Determine the (X, Y) coordinate at the center of the cell enclosing the given text.  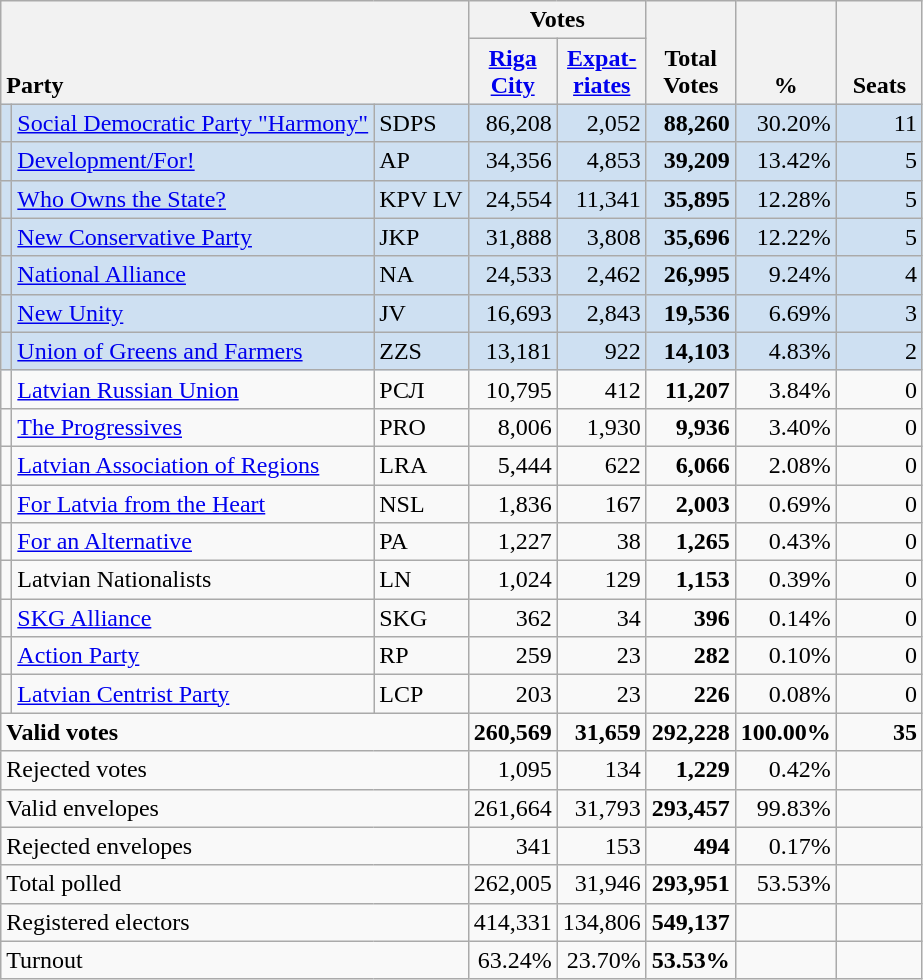
For an Alternative (193, 542)
9.24% (786, 275)
1,229 (690, 770)
19,536 (690, 313)
РСЛ (421, 389)
RP (421, 656)
AP (421, 161)
26,995 (690, 275)
5,444 (512, 465)
23.70% (602, 960)
2,052 (602, 123)
1,836 (512, 503)
Registered electors (234, 922)
PRO (421, 427)
24,554 (512, 199)
Who Owns the State? (193, 199)
292,228 (690, 732)
293,951 (690, 884)
35 (879, 732)
0.69% (786, 503)
12.28% (786, 199)
The Progressives (193, 427)
1,930 (602, 427)
LCP (421, 694)
24,533 (512, 275)
35,696 (690, 237)
Valid votes (234, 732)
1,153 (690, 580)
0.08% (786, 694)
100.00% (786, 732)
Total polled (234, 884)
KPV LV (421, 199)
LN (421, 580)
8,006 (512, 427)
13.42% (786, 161)
Votes (557, 20)
16,693 (512, 313)
0.43% (786, 542)
Rejected votes (234, 770)
4.83% (786, 351)
JKP (421, 237)
262,005 (512, 884)
3.84% (786, 389)
30.20% (786, 123)
622 (602, 465)
129 (602, 580)
167 (602, 503)
Valid envelopes (234, 808)
86,208 (512, 123)
2.08% (786, 465)
31,659 (602, 732)
1,024 (512, 580)
11 (879, 123)
1,265 (690, 542)
Riga City (512, 72)
SDPS (421, 123)
% (786, 52)
2,462 (602, 275)
For Latvia from the Heart (193, 503)
1,227 (512, 542)
341 (512, 846)
Latvian Centrist Party (193, 694)
0.42% (786, 770)
13,181 (512, 351)
14,103 (690, 351)
2,003 (690, 503)
0.39% (786, 580)
6.69% (786, 313)
Total Votes (690, 52)
Social Democratic Party "Harmony" (193, 123)
134 (602, 770)
293,457 (690, 808)
Union of Greens and Farmers (193, 351)
3.40% (786, 427)
New Unity (193, 313)
38 (602, 542)
Turnout (234, 960)
SKG Alliance (193, 618)
34,356 (512, 161)
494 (690, 846)
35,895 (690, 199)
0.17% (786, 846)
2,843 (602, 313)
4,853 (602, 161)
New Conservative Party (193, 237)
549,137 (690, 922)
2 (879, 351)
0.10% (786, 656)
31,946 (602, 884)
412 (602, 389)
0.14% (786, 618)
11,341 (602, 199)
260,569 (512, 732)
414,331 (512, 922)
Expat- riates (602, 72)
39,209 (690, 161)
12.22% (786, 237)
88,260 (690, 123)
NA (421, 275)
9,936 (690, 427)
362 (512, 618)
ZZS (421, 351)
99.83% (786, 808)
10,795 (512, 389)
Latvian Russian Union (193, 389)
4 (879, 275)
PA (421, 542)
NSL (421, 503)
1,095 (512, 770)
Action Party (193, 656)
134,806 (602, 922)
Seats (879, 52)
3 (879, 313)
259 (512, 656)
6,066 (690, 465)
153 (602, 846)
Latvian Nationalists (193, 580)
SKG (421, 618)
National Alliance (193, 275)
Latvian Association of Regions (193, 465)
203 (512, 694)
Development/For! (193, 161)
261,664 (512, 808)
11,207 (690, 389)
396 (690, 618)
JV (421, 313)
Party (234, 52)
63.24% (512, 960)
Rejected envelopes (234, 846)
226 (690, 694)
282 (690, 656)
31,793 (602, 808)
LRA (421, 465)
31,888 (512, 237)
34 (602, 618)
3,808 (602, 237)
922 (602, 351)
